Capture the cell that displays the provided text and extract its [X, Y] central coordinate. 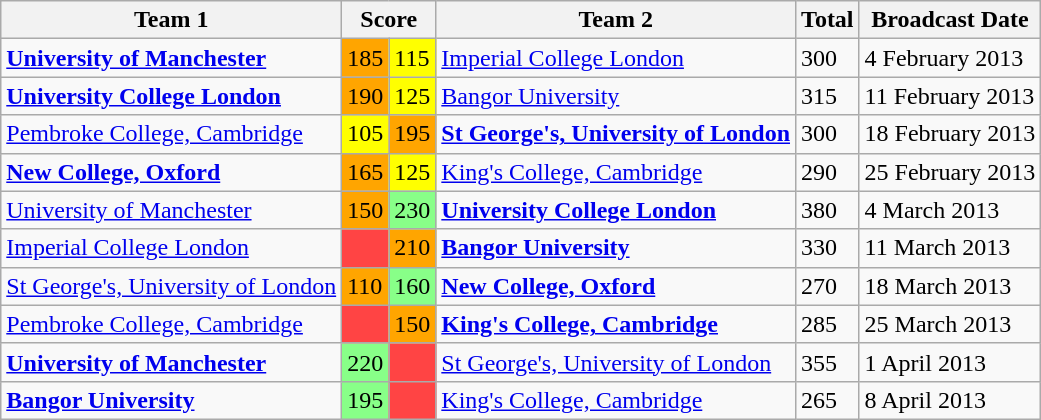
25 February 2013 [950, 172]
105 [366, 134]
11 February 2013 [950, 96]
285 [828, 324]
4 February 2013 [950, 58]
Total [828, 20]
8 April 2013 [950, 400]
380 [828, 210]
Team 1 [172, 20]
220 [366, 362]
165 [366, 172]
330 [828, 248]
315 [828, 96]
Team 2 [616, 20]
Broadcast Date [950, 20]
265 [828, 400]
4 March 2013 [950, 210]
115 [412, 58]
Score [389, 20]
190 [366, 96]
230 [412, 210]
210 [412, 248]
290 [828, 172]
355 [828, 362]
11 March 2013 [950, 248]
25 March 2013 [950, 324]
110 [366, 286]
18 March 2013 [950, 286]
185 [366, 58]
160 [412, 286]
1 April 2013 [950, 362]
270 [828, 286]
18 February 2013 [950, 134]
